Pinpoint the cell where the given text exists, returning its [x, y] midpoint coordinate. 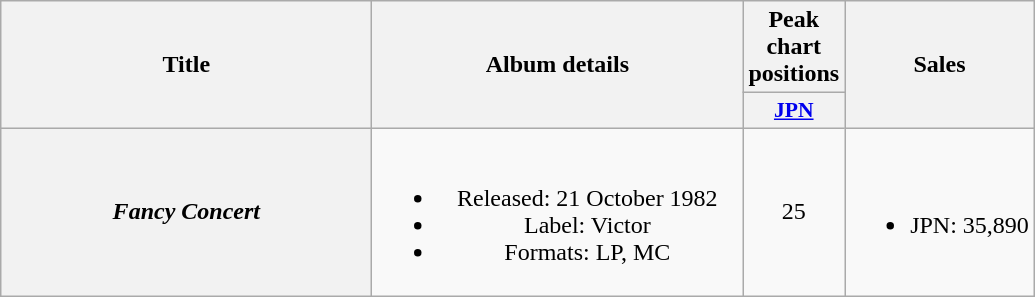
Fancy Concert [186, 212]
JPN [794, 111]
Album details [558, 65]
Sales [940, 65]
JPN: 35,890 [940, 212]
Peak chart positions [794, 47]
Released: 21 October 1982Label: VictorFormats: LP, MC [558, 212]
Title [186, 65]
25 [794, 212]
